Capture the cell that displays the provided text and extract its [x, y] central coordinate. 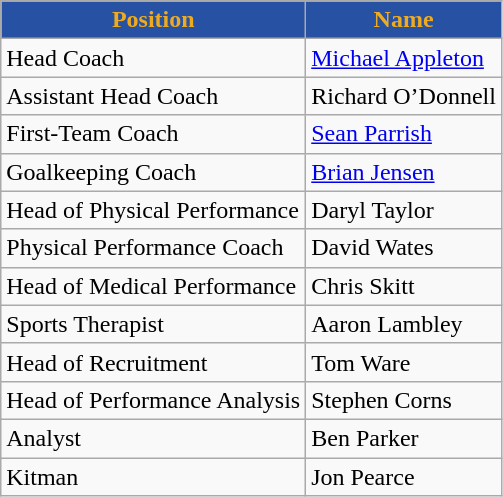
David Wates [404, 248]
Stephen Corns [404, 400]
Analyst [154, 438]
Head of Recruitment [154, 362]
Physical Performance Coach [154, 248]
Chris Skitt [404, 286]
First-Team Coach [154, 134]
Head of Performance Analysis [154, 400]
Assistant Head Coach [154, 96]
Head Coach [154, 58]
Aaron Lambley [404, 324]
Goalkeeping Coach [154, 172]
Sean Parrish [404, 134]
Brian Jensen [404, 172]
Sports Therapist [154, 324]
Michael Appleton [404, 58]
Name [404, 20]
Head of Medical Performance [154, 286]
Kitman [154, 477]
Head of Physical Performance [154, 210]
Ben Parker [404, 438]
Jon Pearce [404, 477]
Position [154, 20]
Tom Ware [404, 362]
Daryl Taylor [404, 210]
Richard O’Donnell [404, 96]
